Find where the given text appears and provide that cell's center as [X, Y] coordinate. 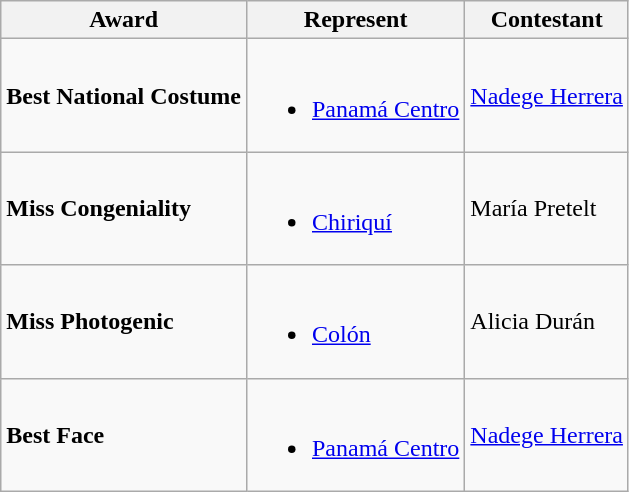
Alicia Durán [547, 322]
Miss Photogenic [124, 322]
Contestant [547, 20]
Represent [355, 20]
Chiriquí [355, 208]
María Pretelt [547, 208]
Colón [355, 322]
Award [124, 20]
Best National Costume [124, 96]
Miss Congeniality [124, 208]
Best Face [124, 434]
